Provide the (x, y) coordinate of the cell's center where the given text is located.  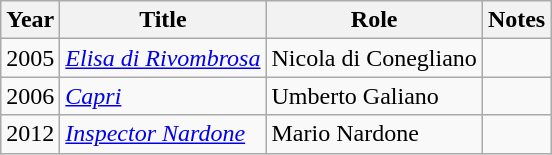
Capri (163, 96)
Inspector Nardone (163, 134)
Title (163, 20)
Mario Nardone (374, 134)
2006 (30, 96)
Elisa di Rivombrosa (163, 58)
2005 (30, 58)
Notes (516, 20)
2012 (30, 134)
Year (30, 20)
Umberto Galiano (374, 96)
Nicola di Conegliano (374, 58)
Role (374, 20)
